Return (x, y) of the center of cell containing provided text 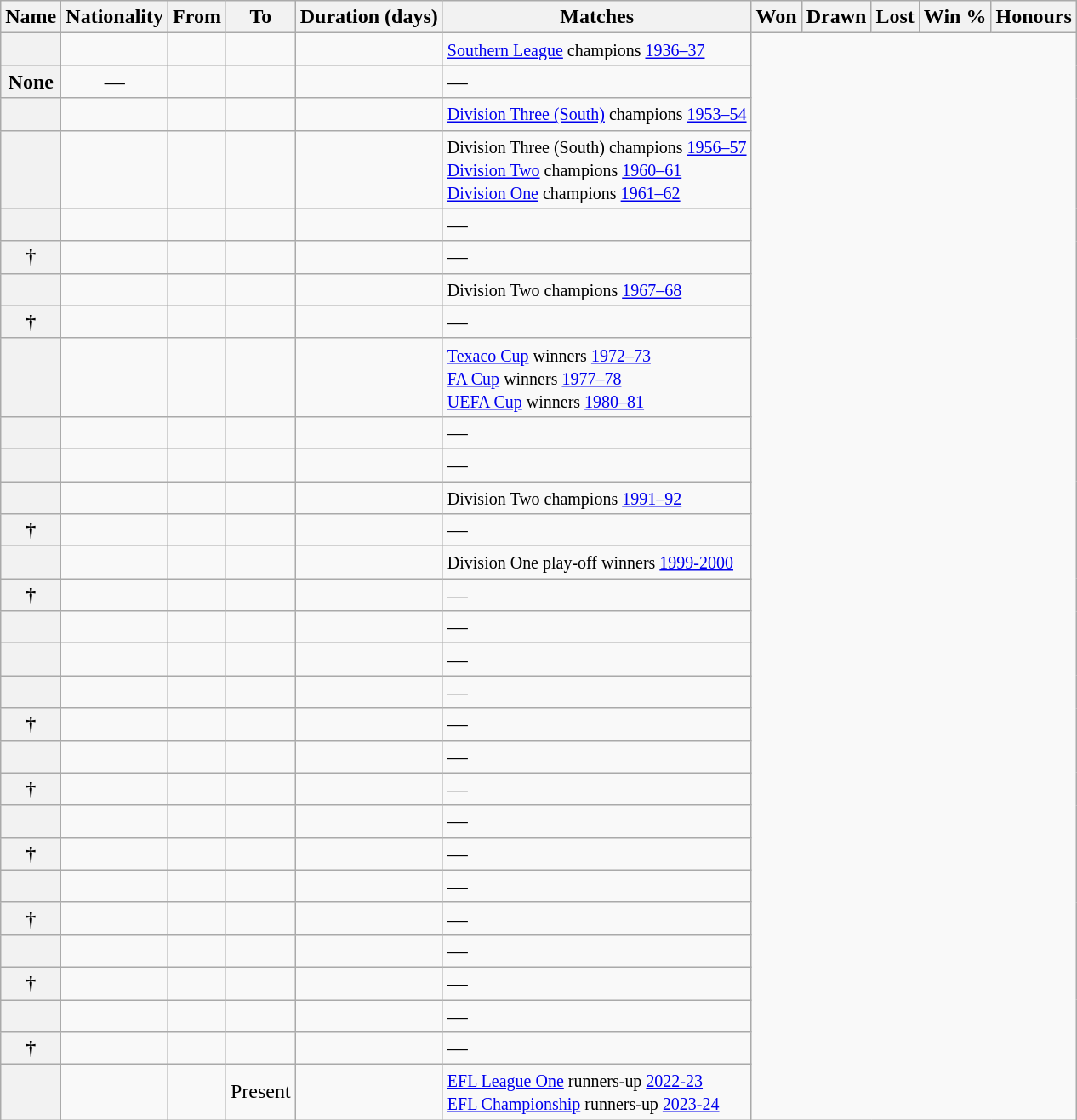
Present (260, 1093)
Name (31, 17)
Southern League champions 1936–37 (597, 49)
Win % (954, 17)
Honours (1034, 17)
Division Three (South) champions 1953–54 (597, 114)
Division Three (South) champions 1956–57Division Two champions 1960–61Division One champions 1961–62 (597, 169)
EFL League One runners-up 2022-23EFL Championship runners-up 2023-24 (597, 1093)
Won (776, 17)
Duration (days) (369, 17)
None (31, 82)
Texaco Cup winners 1972–73FA Cup winners 1977–78UEFA Cup winners 1980–81 (597, 377)
Division One play-off winners 1999-2000 (597, 563)
Nationality (115, 17)
Division Two champions 1991–92 (597, 498)
From (197, 17)
Lost (895, 17)
To (260, 17)
Drawn (836, 17)
Matches (597, 17)
Division Two champions 1967–68 (597, 289)
